For the text-containing cell, return its midpoint in (x, y) coordinate format. 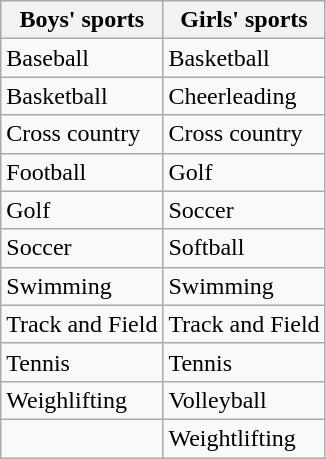
Weightlifting (244, 438)
Girls' sports (244, 20)
Boys' sports (82, 20)
Baseball (82, 58)
Weighlifting (82, 400)
Volleyball (244, 400)
Football (82, 172)
Cheerleading (244, 96)
Softball (244, 248)
